Extract the (x, y) coordinate from the center of the cell holding the provided text.  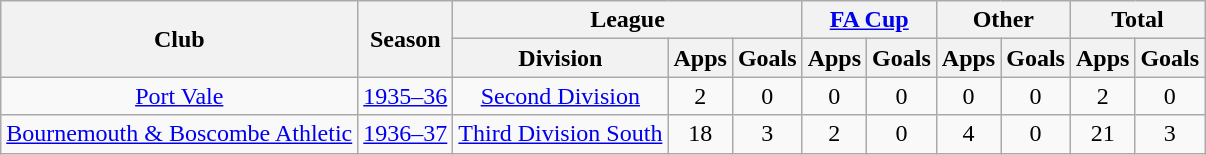
1936–37 (406, 134)
21 (1102, 134)
4 (968, 134)
Season (406, 39)
1935–36 (406, 96)
League (628, 20)
Other (1003, 20)
Division (560, 58)
FA Cup (869, 20)
Third Division South (560, 134)
Club (180, 39)
Total (1137, 20)
18 (700, 134)
Port Vale (180, 96)
Second Division (560, 96)
Bournemouth & Boscombe Athletic (180, 134)
